Provide the (x, y) coordinate of the cell's center where the given text is located.  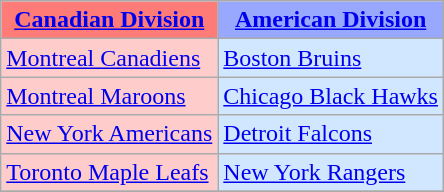
Boston Bruins (331, 58)
Montreal Canadiens (110, 58)
Chicago Black Hawks (331, 96)
Montreal Maroons (110, 96)
Toronto Maple Leafs (110, 172)
New York Rangers (331, 172)
New York Americans (110, 134)
Detroit Falcons (331, 134)
Canadian Division (110, 20)
American Division (331, 20)
